Pinpoint the cell where the given text exists, returning its [x, y] midpoint coordinate. 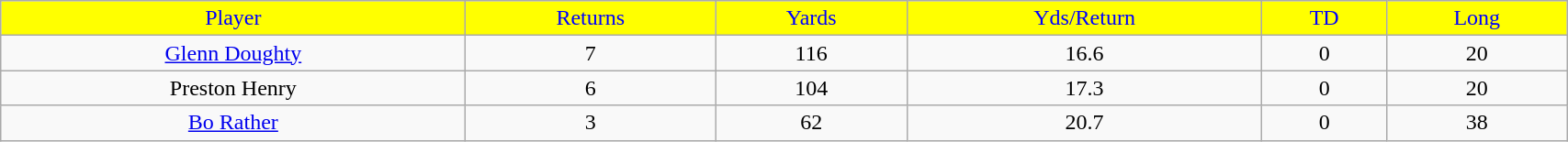
16.6 [1085, 53]
104 [812, 88]
Returns [591, 18]
38 [1477, 123]
7 [591, 53]
TD [1324, 18]
Long [1477, 18]
6 [591, 88]
Bo Rather [233, 123]
Yds/Return [1085, 18]
20.7 [1085, 123]
Preston Henry [233, 88]
116 [812, 53]
17.3 [1085, 88]
Player [233, 18]
3 [591, 123]
Glenn Doughty [233, 53]
Yards [812, 18]
62 [812, 123]
